Provide the [X, Y] coordinate of the cell's center where the given text is located.  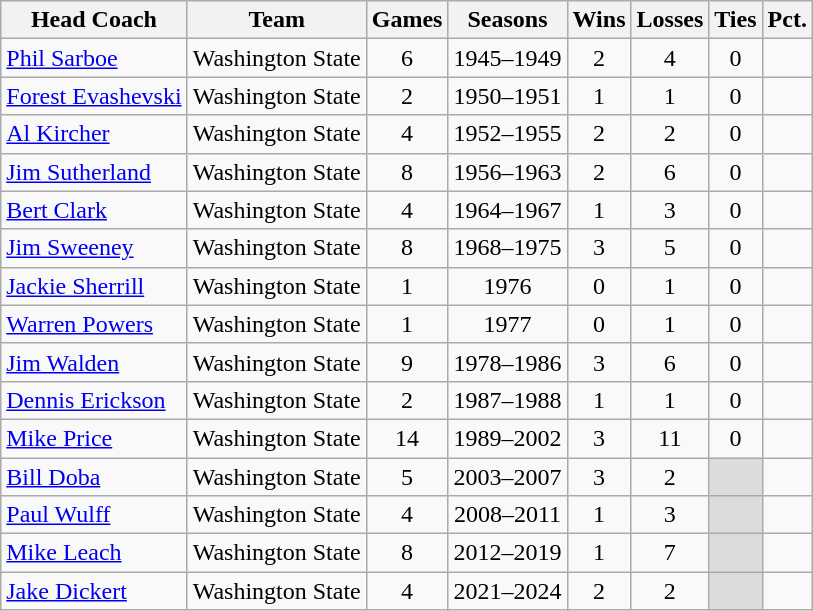
Jake Dickert [94, 591]
Jackie Sherrill [94, 286]
Mike Leach [94, 553]
Forest Evashevski [94, 96]
Wins [599, 20]
1950–1951 [508, 96]
Al Kircher [94, 134]
Bert Clark [94, 210]
Jim Sweeney [94, 248]
Phil Sarboe [94, 58]
Jim Sutherland [94, 172]
Mike Price [94, 438]
Ties [736, 20]
Pct. [787, 20]
Losses [670, 20]
Seasons [508, 20]
Team [276, 20]
1987–1988 [508, 400]
Jim Walden [94, 362]
2008–2011 [508, 515]
1956–1963 [508, 172]
1968–1975 [508, 248]
Games [407, 20]
2012–2019 [508, 553]
14 [407, 438]
Bill Doba [94, 477]
Warren Powers [94, 324]
1952–1955 [508, 134]
1977 [508, 324]
11 [670, 438]
7 [670, 553]
Dennis Erickson [94, 400]
Head Coach [94, 20]
1976 [508, 286]
1978–1986 [508, 362]
Paul Wulff [94, 515]
1964–1967 [508, 210]
1945–1949 [508, 58]
1989–2002 [508, 438]
9 [407, 362]
2021–2024 [508, 591]
2003–2007 [508, 477]
